Determine the [X, Y] coordinate at the center of the cell enclosing the given text.  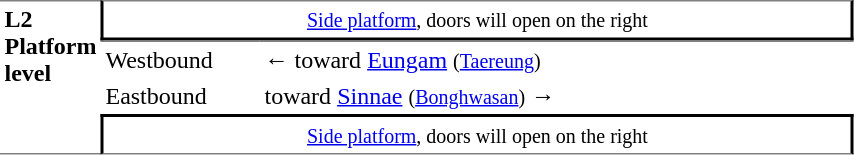
L2Platform level [50, 77]
← toward Eungam (Taereung) [557, 59]
Westbound [180, 59]
Eastbound [180, 96]
toward Sinnae (Bonghwasan) → [557, 96]
